For the text-containing cell, return its midpoint in [x, y] coordinate format. 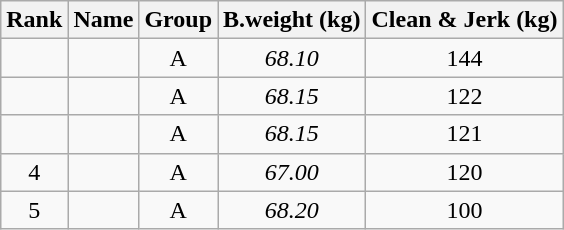
68.20 [292, 210]
122 [464, 96]
100 [464, 210]
Clean & Jerk (kg) [464, 20]
4 [34, 172]
Rank [34, 20]
5 [34, 210]
Name [104, 20]
120 [464, 172]
67.00 [292, 172]
Group [178, 20]
144 [464, 58]
B.weight (kg) [292, 20]
121 [464, 134]
68.10 [292, 58]
